Search for the cell housing the specified text and yield its (x, y) center coordinate. 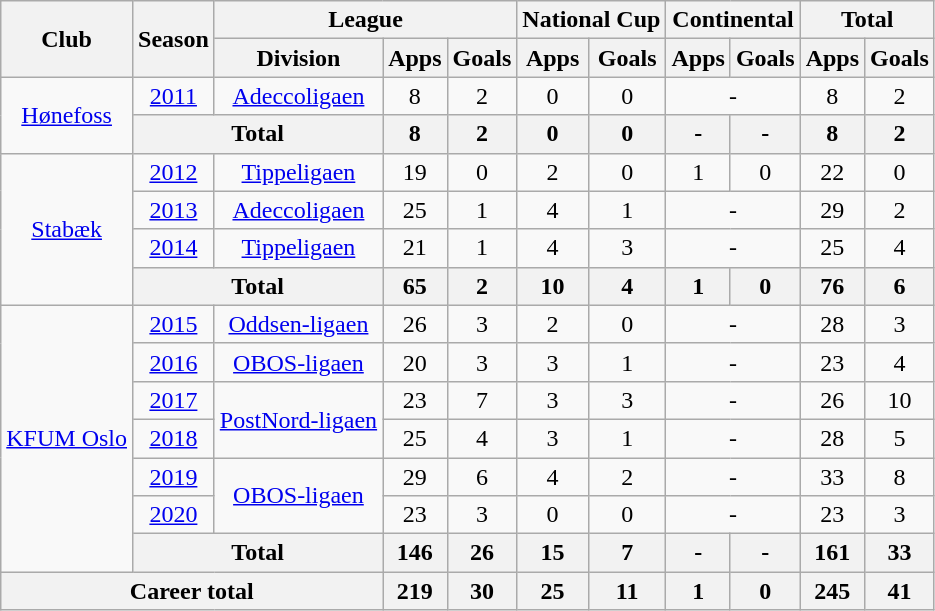
22 (832, 172)
161 (832, 553)
Stabæk (67, 229)
2014 (174, 248)
National Cup (592, 20)
League (366, 20)
19 (415, 172)
219 (415, 591)
76 (832, 286)
Continental (733, 20)
2017 (174, 400)
2016 (174, 362)
146 (415, 553)
Oddsen-ligaen (298, 324)
20 (415, 362)
2019 (174, 477)
15 (553, 553)
245 (832, 591)
30 (482, 591)
2013 (174, 210)
Career total (192, 591)
2018 (174, 438)
11 (627, 591)
5 (900, 438)
PostNord-ligaen (298, 419)
2012 (174, 172)
21 (415, 248)
Club (67, 39)
2020 (174, 515)
Season (174, 39)
Division (298, 58)
2015 (174, 324)
65 (415, 286)
Hønefoss (67, 115)
2011 (174, 96)
41 (900, 591)
KFUM Oslo (67, 438)
